Search for the cell housing the specified text and yield its (x, y) center coordinate. 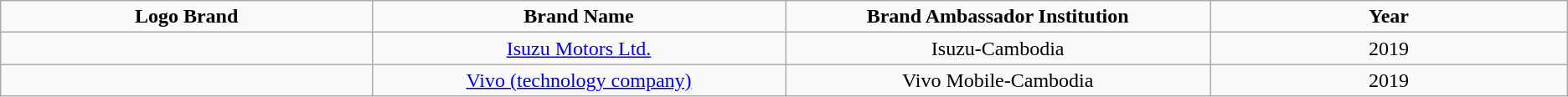
Logo Brand (187, 17)
Isuzu-Cambodia (998, 48)
Year (1389, 17)
Vivo (technology company) (578, 80)
Isuzu Motors Ltd. (578, 48)
Brand Name (578, 17)
Vivo Mobile-Cambodia (998, 80)
Brand Ambassador Institution (998, 17)
